Output the (X, Y) coordinate of the center of the cell containing the given text.  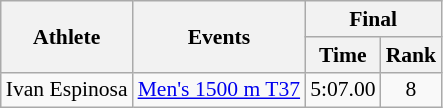
Ivan Espinosa (67, 90)
8 (412, 90)
5:07.00 (342, 90)
Time (342, 55)
Men's 1500 m T37 (220, 90)
Events (220, 36)
Rank (412, 55)
Final (373, 19)
Athlete (67, 36)
